For the text-containing cell, return its midpoint in [X, Y] coordinate format. 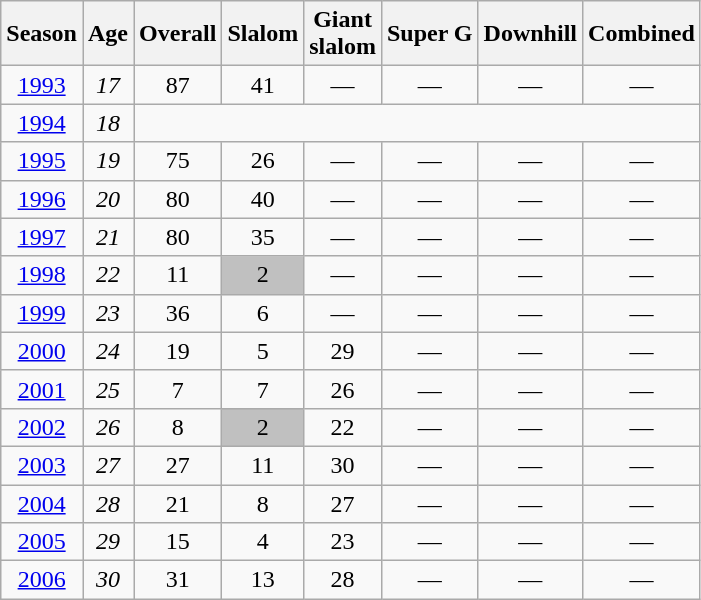
31 [178, 580]
1996 [42, 199]
Age [108, 34]
Slalom [263, 34]
1997 [42, 237]
2003 [42, 465]
1998 [42, 275]
35 [263, 237]
Giantslalom [343, 34]
4 [263, 542]
Super G [430, 34]
Season [42, 34]
17 [108, 85]
18 [108, 123]
2006 [42, 580]
Combined [642, 34]
20 [108, 199]
40 [263, 199]
13 [263, 580]
Overall [178, 34]
2000 [42, 351]
1994 [42, 123]
1993 [42, 85]
1999 [42, 313]
2005 [42, 542]
25 [108, 389]
5 [263, 351]
2004 [42, 503]
Downhill [530, 34]
2002 [42, 427]
2001 [42, 389]
36 [178, 313]
1995 [42, 161]
75 [178, 161]
41 [263, 85]
6 [263, 313]
24 [108, 351]
15 [178, 542]
87 [178, 85]
